Find where the given text appears and provide that cell's center as [X, Y] coordinate. 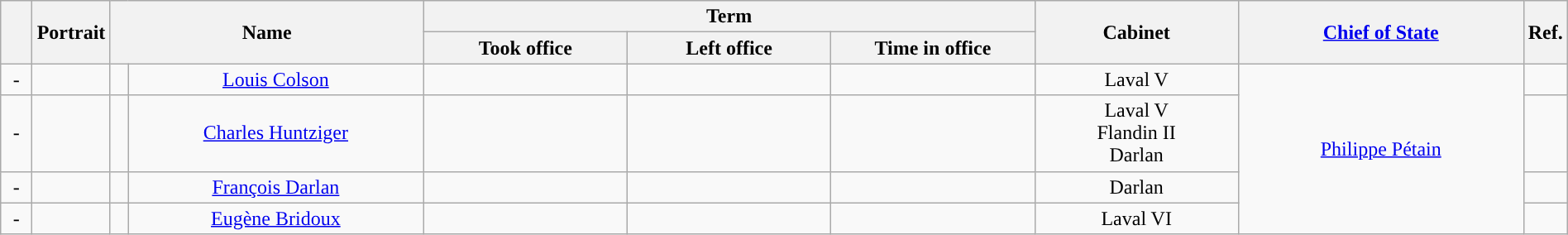
Philippe Pétain [1381, 149]
Name [266, 32]
Darlan [1136, 187]
Ref. [1545, 32]
Laval VFlandin IIDarlan [1136, 133]
Took office [525, 48]
François Darlan [276, 187]
Chief of State [1381, 32]
Charles Huntziger [276, 133]
Term [729, 17]
Portrait [71, 32]
Left office [729, 48]
Laval V [1136, 79]
Cabinet [1136, 32]
Louis Colson [276, 79]
Eugène Bridoux [276, 218]
Laval VI [1136, 218]
Time in office [933, 48]
